Determine the [X, Y] coordinate at the center of the cell enclosing the given text.  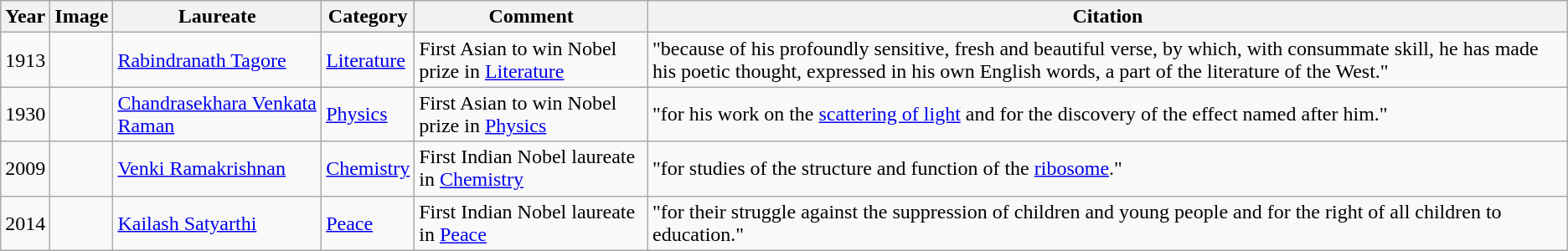
Year [25, 17]
1930 [25, 114]
1913 [25, 60]
Chemistry [369, 169]
Citation [1108, 17]
Image [82, 17]
First Indian Nobel laureate in Chemistry [531, 169]
Category [369, 17]
2014 [25, 223]
Rabindranath Tagore [218, 60]
Laureate [218, 17]
2009 [25, 169]
First Indian Nobel laureate in Peace [531, 223]
First Asian to win Nobel prize in Literature [531, 60]
Peace [369, 223]
"for their struggle against the suppression of children and young people and for the right of all children to education." [1108, 223]
Physics [369, 114]
"for studies of the structure and function of the ribosome." [1108, 169]
Comment [531, 17]
Venki Ramakrishnan [218, 169]
Chandrasekhara Venkata Raman [218, 114]
"for his work on the scattering of light and for the discovery of the effect named after him." [1108, 114]
Kailash Satyarthi [218, 223]
Literature [369, 60]
First Asian to win Nobel prize in Physics [531, 114]
